Return the (X, Y) coordinate for the center point of the cell that contains the specified text.  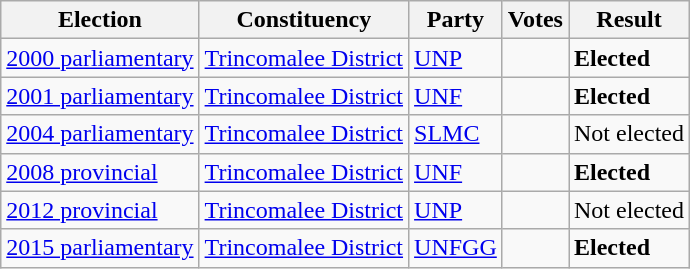
Result (628, 20)
2000 parliamentary (100, 58)
Election (100, 20)
Constituency (304, 20)
UNFGG (456, 248)
2015 parliamentary (100, 248)
2004 parliamentary (100, 134)
2012 provincial (100, 210)
2008 provincial (100, 172)
SLMC (456, 134)
Votes (535, 20)
2001 parliamentary (100, 96)
Party (456, 20)
